Detect which cell encompasses the target text, then output its (x, y) center coordinate. 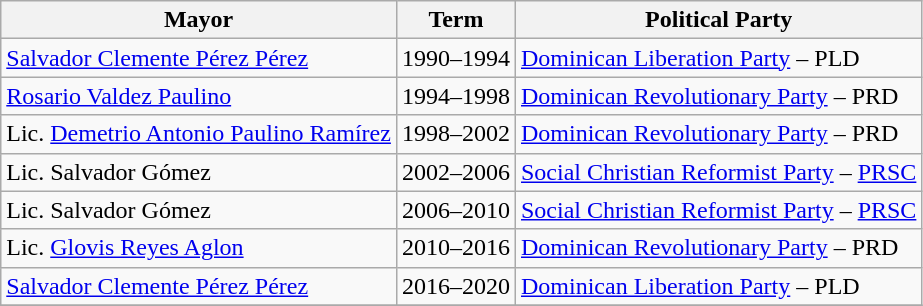
Mayor (199, 20)
Lic. Demetrio Antonio Paulino Ramírez (199, 134)
1998–2002 (456, 134)
2006–2010 (456, 210)
2016–2020 (456, 286)
1990–1994 (456, 58)
2010–2016 (456, 248)
2002–2006 (456, 172)
Political Party (718, 20)
Term (456, 20)
1994–1998 (456, 96)
Lic. Glovis Reyes Aglon (199, 248)
Rosario Valdez Paulino (199, 96)
